Detect which cell encompasses the target text, then output its [x, y] center coordinate. 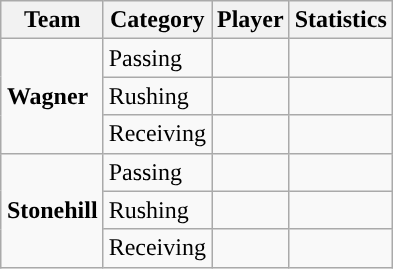
Statistics [340, 20]
Category [157, 20]
Team [52, 20]
Player [251, 20]
Wagner [52, 96]
Stonehill [52, 210]
